Capture the cell that displays the provided text and extract its [X, Y] central coordinate. 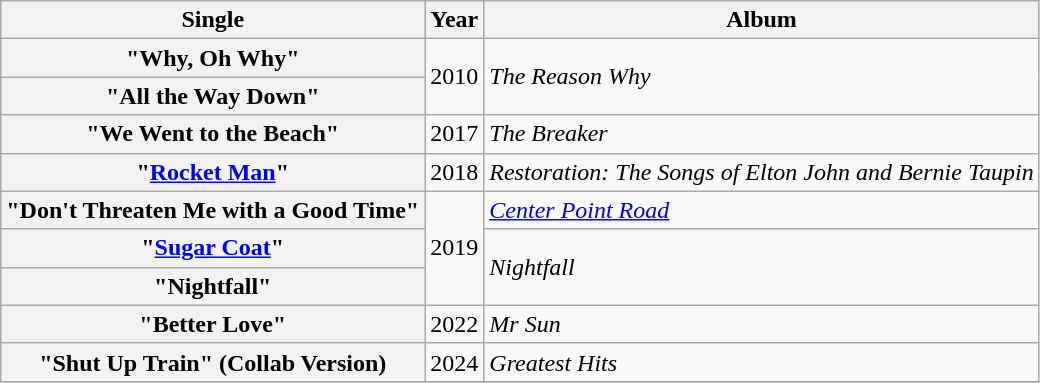
2017 [454, 134]
"Sugar Coat" [213, 248]
Nightfall [762, 267]
2024 [454, 362]
The Reason Why [762, 77]
2022 [454, 324]
"All the Way Down" [213, 96]
Year [454, 20]
Greatest Hits [762, 362]
2010 [454, 77]
Album [762, 20]
"We Went to the Beach" [213, 134]
Mr Sun [762, 324]
Single [213, 20]
The Breaker [762, 134]
"Rocket Man" [213, 172]
"Why, Oh Why" [213, 58]
"Nightfall" [213, 286]
"Don't Threaten Me with a Good Time" [213, 210]
Center Point Road [762, 210]
2018 [454, 172]
2019 [454, 248]
"Better Love" [213, 324]
Restoration: The Songs of Elton John and Bernie Taupin [762, 172]
"Shut Up Train" (Collab Version) [213, 362]
